Locate the cell with the specified text and output its (x, y) center coordinate. 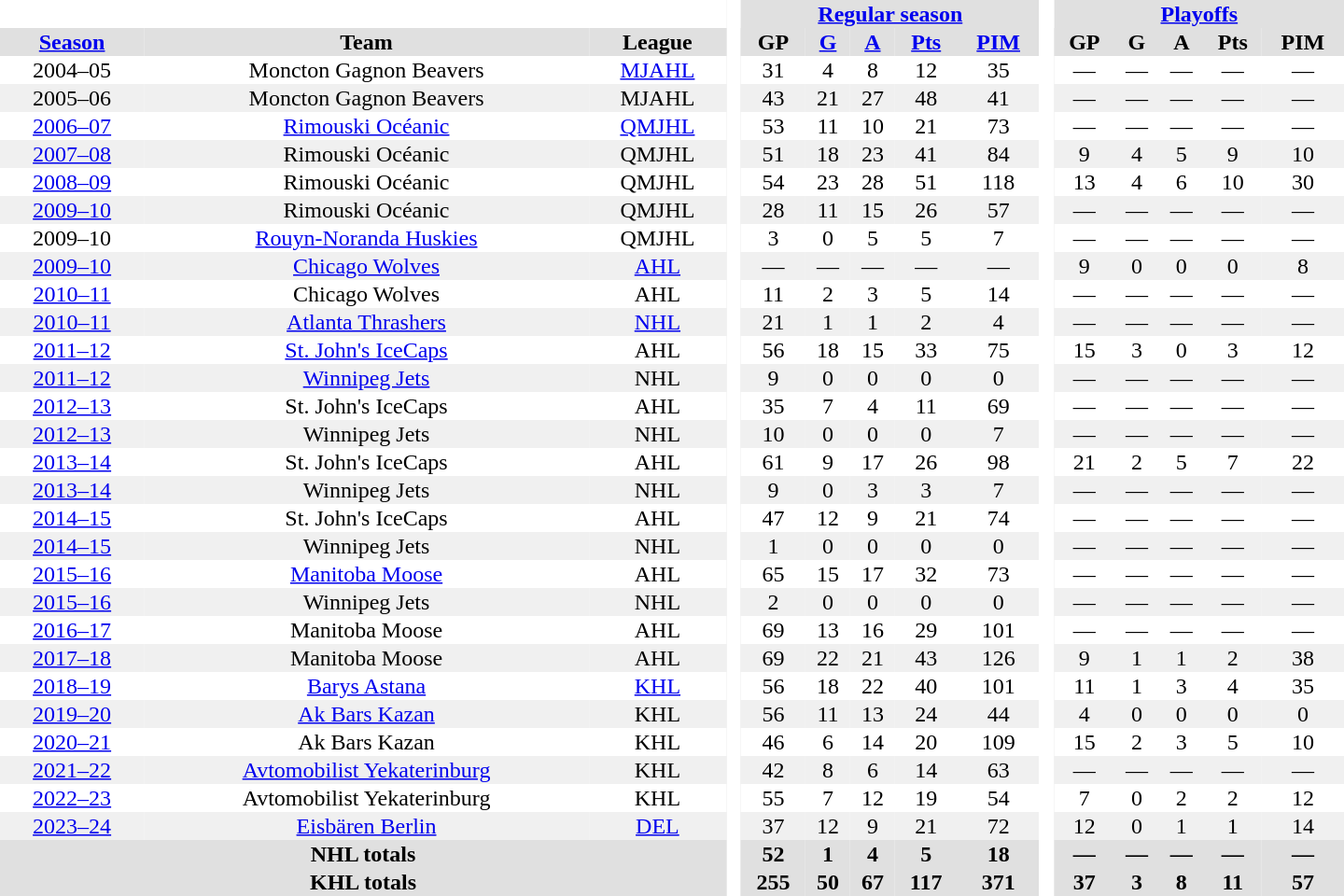
2004–05 (72, 70)
NHL totals (363, 854)
48 (926, 98)
47 (773, 518)
Eisbären Berlin (366, 826)
53 (773, 126)
DEL (657, 826)
65 (773, 574)
61 (773, 462)
Barys Astana (366, 686)
2021–22 (72, 770)
67 (873, 882)
2023–24 (72, 826)
74 (999, 518)
38 (1303, 658)
46 (773, 742)
32 (926, 574)
2019–20 (72, 714)
Atlanta Thrashers (366, 322)
52 (773, 854)
255 (773, 882)
42 (773, 770)
League (657, 42)
27 (873, 98)
30 (1303, 182)
98 (999, 462)
55 (773, 798)
2005–06 (72, 98)
2006–07 (72, 126)
Regular season (890, 14)
29 (926, 630)
50 (828, 882)
19 (926, 798)
2018–19 (72, 686)
126 (999, 658)
Rouyn-Noranda Huskies (366, 238)
31 (773, 70)
2022–23 (72, 798)
84 (999, 154)
33 (926, 350)
2016–17 (72, 630)
20 (926, 742)
Season (72, 42)
2017–18 (72, 658)
75 (999, 350)
Team (366, 42)
109 (999, 742)
Playoffs (1199, 14)
117 (926, 882)
40 (926, 686)
2020–21 (72, 742)
118 (999, 182)
371 (999, 882)
KHL totals (363, 882)
44 (999, 714)
2008–09 (72, 182)
72 (999, 826)
16 (873, 630)
24 (926, 714)
63 (999, 770)
2007–08 (72, 154)
